Provide the [x, y] coordinate of the cell's center where the given text is located.  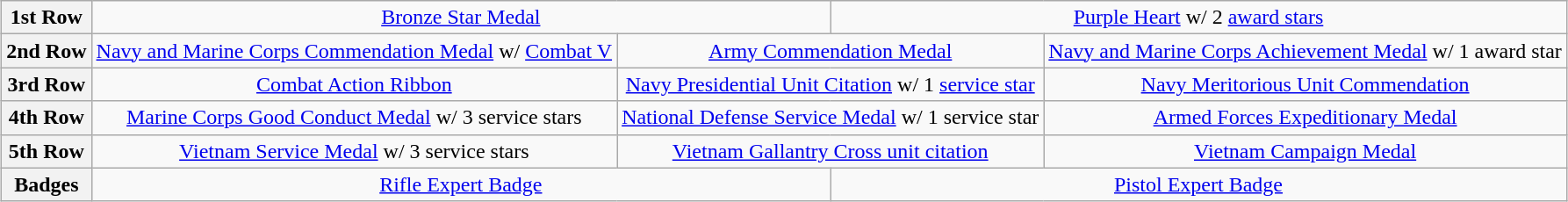
4th Row [47, 118]
Vietnam Gallantry Cross unit citation [831, 151]
Navy Presidential Unit Citation w/ 1 service star [831, 84]
Pistol Expert Badge [1199, 184]
3rd Row [47, 84]
Army Commendation Medal [831, 51]
1st Row [47, 18]
2nd Row [47, 51]
Navy and Marine Corps Achievement Medal w/ 1 award star [1305, 51]
Navy and Marine Corps Commendation Medal w/ Combat V [355, 51]
Bronze Star Medal [461, 18]
Rifle Expert Badge [461, 184]
Marine Corps Good Conduct Medal w/ 3 service stars [355, 118]
5th Row [47, 151]
Combat Action Ribbon [355, 84]
Vietnam Service Medal w/ 3 service stars [355, 151]
Purple Heart w/ 2 award stars [1199, 18]
Navy Meritorious Unit Commendation [1305, 84]
National Defense Service Medal w/ 1 service star [831, 118]
Armed Forces Expeditionary Medal [1305, 118]
Badges [47, 184]
Vietnam Campaign Medal [1305, 151]
